Find where the given text appears and provide that cell's center as (X, Y) coordinate. 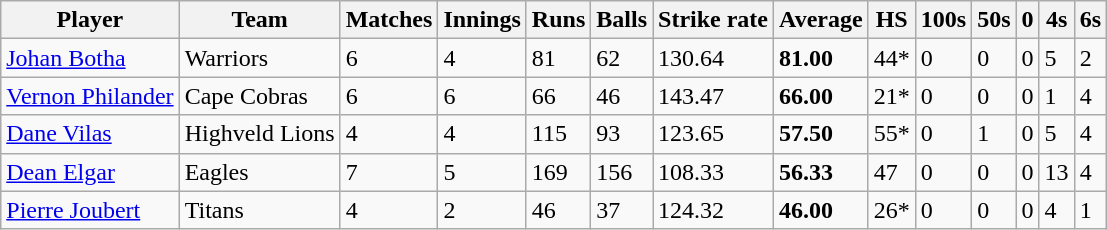
55* (892, 134)
169 (558, 172)
Cape Cobras (260, 96)
26* (892, 210)
100s (943, 20)
21* (892, 96)
Highveld Lions (260, 134)
123.65 (714, 134)
Average (822, 20)
Pierre Joubert (90, 210)
Balls (622, 20)
Johan Botha (90, 58)
46.00 (822, 210)
115 (558, 134)
Innings (482, 20)
143.47 (714, 96)
66.00 (822, 96)
93 (622, 134)
66 (558, 96)
Runs (558, 20)
Titans (260, 210)
Eagles (260, 172)
130.64 (714, 58)
Dean Elgar (90, 172)
Dane Vilas (90, 134)
37 (622, 210)
81.00 (822, 58)
124.32 (714, 210)
6s (1090, 20)
44* (892, 58)
62 (622, 58)
Strike rate (714, 20)
81 (558, 58)
13 (1056, 172)
156 (622, 172)
Vernon Philander (90, 96)
57.50 (822, 134)
Player (90, 20)
7 (389, 172)
50s (994, 20)
Team (260, 20)
HS (892, 20)
4s (1056, 20)
108.33 (714, 172)
Warriors (260, 58)
Matches (389, 20)
56.33 (822, 172)
47 (892, 172)
